Scan for the cell matching the given text and deliver its (X, Y) coordinate at center. 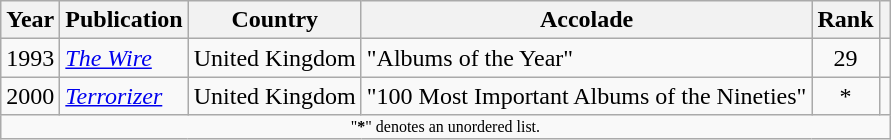
2000 (30, 96)
Year (30, 20)
"Albums of the Year" (586, 58)
"*" denotes an unordered list. (446, 127)
* (846, 96)
"100 Most Important Albums of the Nineties" (586, 96)
Rank (846, 20)
Publication (124, 20)
Terrorizer (124, 96)
Accolade (586, 20)
29 (846, 58)
Country (274, 20)
1993 (30, 58)
The Wire (124, 58)
